Capture the cell that displays the provided text and extract its [X, Y] central coordinate. 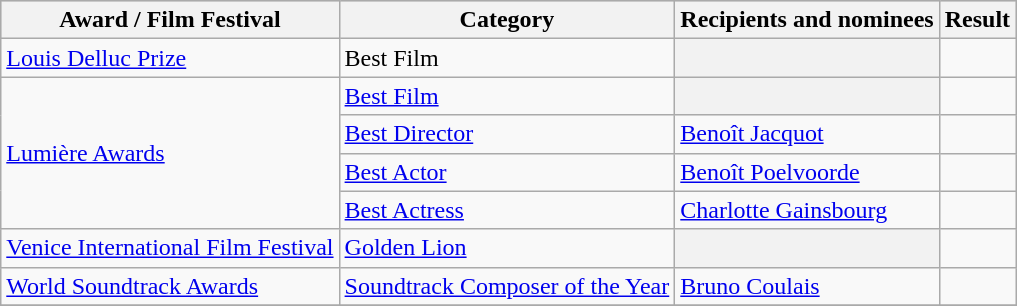
Golden Lion [507, 248]
Best Actor [507, 172]
Lumière Awards [170, 153]
Louis Delluc Prize [170, 58]
Award / Film Festival [170, 20]
Best Actress [507, 210]
Soundtrack Composer of the Year [507, 286]
Benoît Jacquot [807, 134]
Charlotte Gainsbourg [807, 210]
Benoît Poelvoorde [807, 172]
Best Director [507, 134]
Category [507, 20]
Venice International Film Festival [170, 248]
Result [977, 20]
Bruno Coulais [807, 286]
Recipients and nominees [807, 20]
World Soundtrack Awards [170, 286]
